Pinpoint the cell where the given text exists, returning its (x, y) midpoint coordinate. 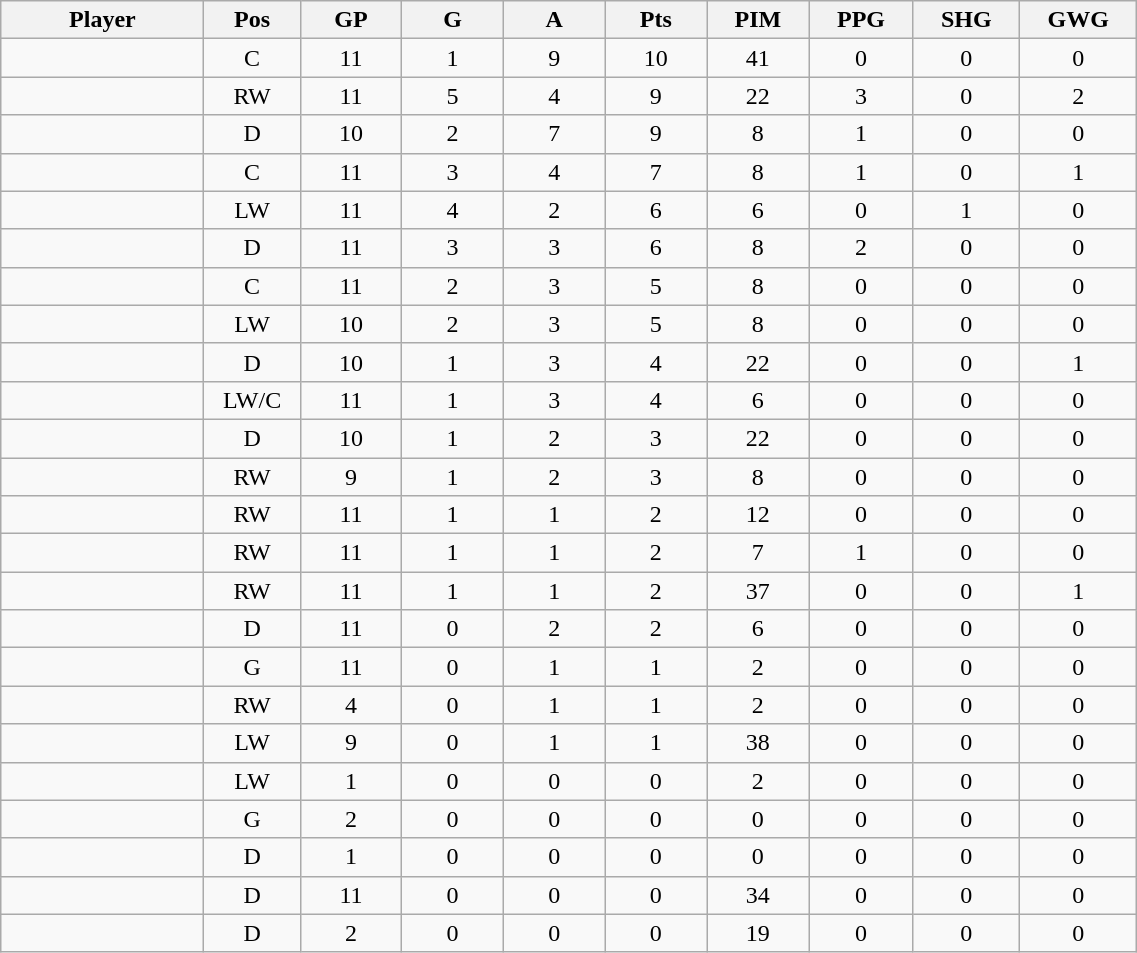
34 (758, 895)
GWG (1078, 20)
LW/C (252, 400)
38 (758, 743)
A (554, 20)
SHG (966, 20)
GP (351, 20)
37 (758, 591)
PIM (758, 20)
PPG (861, 20)
Pts (656, 20)
Player (102, 20)
41 (758, 58)
19 (758, 933)
12 (758, 515)
Pos (252, 20)
